Search for the cell housing the specified text and yield its (x, y) center coordinate. 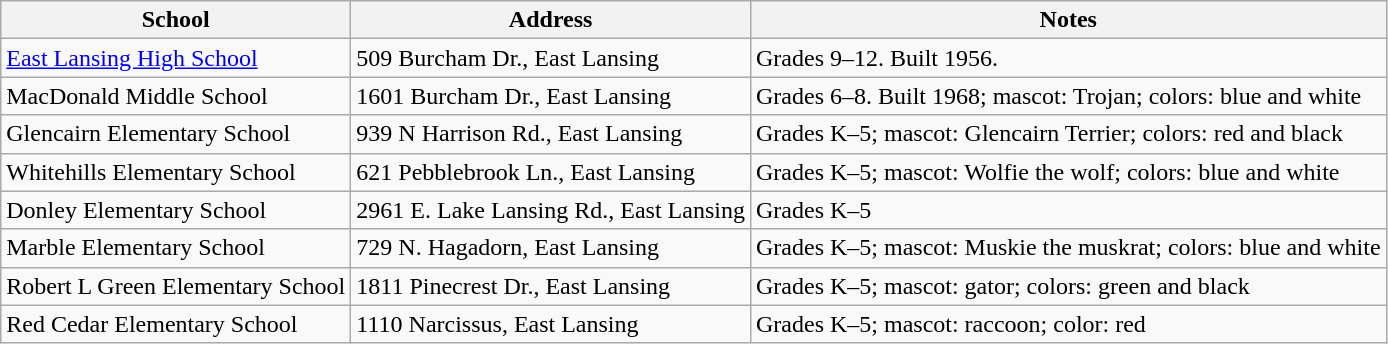
939 N Harrison Rd., East Lansing (551, 134)
Notes (1068, 20)
Donley Elementary School (176, 210)
Red Cedar Elementary School (176, 324)
729 N. Hagadorn, East Lansing (551, 248)
School (176, 20)
Glencairn Elementary School (176, 134)
2961 E. Lake Lansing Rd., East Lansing (551, 210)
Grades 9–12. Built 1956. (1068, 58)
Whitehills Elementary School (176, 172)
621 Pebblebrook Ln., East Lansing (551, 172)
Grades K–5; mascot: Wolfie the wolf; colors: blue and white (1068, 172)
Grades K–5; mascot: gator; colors: green and black (1068, 286)
1110 Narcissus, East Lansing (551, 324)
East Lansing High School (176, 58)
Robert L Green Elementary School (176, 286)
MacDonald Middle School (176, 96)
Address (551, 20)
Grades K–5; mascot: Glencairn Terrier; colors: red and black (1068, 134)
1811 Pinecrest Dr., East Lansing (551, 286)
509 Burcham Dr., East Lansing (551, 58)
Marble Elementary School (176, 248)
1601 Burcham Dr., East Lansing (551, 96)
Grades K–5; mascot: raccoon; color: red (1068, 324)
Grades K–5 (1068, 210)
Grades 6–8. Built 1968; mascot: Trojan; colors: blue and white (1068, 96)
Grades K–5; mascot: Muskie the muskrat; colors: blue and white (1068, 248)
